Locate the cell with the specified text and output its (X, Y) center coordinate. 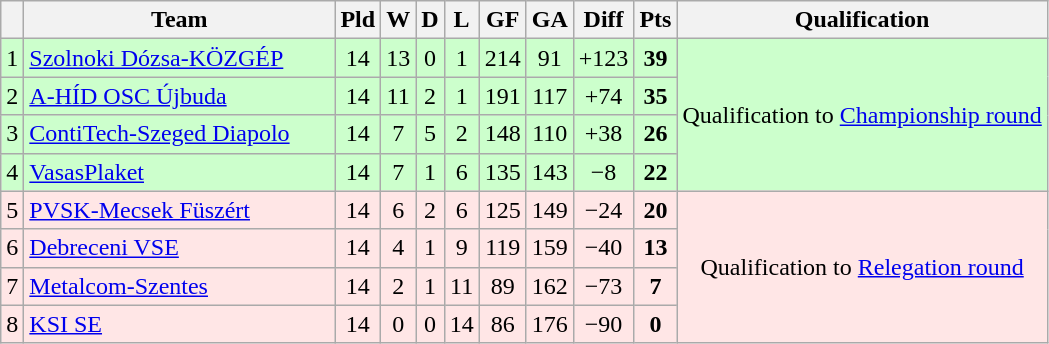
86 (502, 324)
L (462, 20)
162 (550, 286)
VasasPlaket (180, 172)
125 (502, 210)
91 (550, 58)
176 (550, 324)
ContiTech-Szeged Diapolo (180, 134)
−73 (604, 286)
−24 (604, 210)
Pld (358, 20)
Qualification to Relegation round (862, 267)
149 (550, 210)
Team (180, 20)
110 (550, 134)
39 (656, 58)
−90 (604, 324)
Debreceni VSE (180, 248)
−40 (604, 248)
Diff (604, 20)
+123 (604, 58)
3 (12, 134)
89 (502, 286)
+74 (604, 96)
Metalcom-Szentes (180, 286)
W (398, 20)
Qualification (862, 20)
Pts (656, 20)
35 (656, 96)
159 (550, 248)
191 (502, 96)
143 (550, 172)
GA (550, 20)
+38 (604, 134)
26 (656, 134)
D (430, 20)
PVSK-Mecsek Füszért (180, 210)
214 (502, 58)
117 (550, 96)
22 (656, 172)
119 (502, 248)
8 (12, 324)
20 (656, 210)
A-HÍD OSC Újbuda (180, 96)
KSI SE (180, 324)
−8 (604, 172)
135 (502, 172)
Szolnoki Dózsa-KÖZGÉP (180, 58)
148 (502, 134)
9 (462, 248)
Qualification to Championship round (862, 115)
GF (502, 20)
